Scan for the cell matching the given text and deliver its [X, Y] coordinate at center. 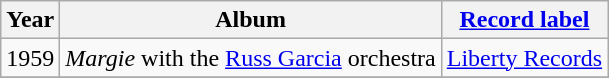
Album [250, 20]
Liberty Records [524, 58]
1959 [30, 58]
Year [30, 20]
Margie with the Russ Garcia orchestra [250, 58]
Record label [524, 20]
